Determine the (x, y) coordinate at the center of the cell enclosing the given text.  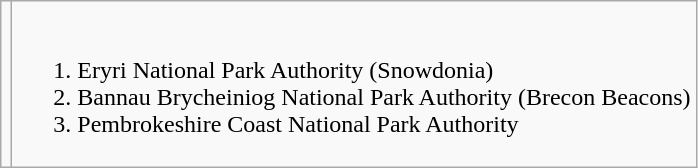
Eryri National Park Authority (Snowdonia)Bannau Brycheiniog National Park Authority (Brecon Beacons)Pembrokeshire Coast National Park Authority (354, 84)
